Return the (X, Y) coordinate for the center point of the cell that contains the specified text.  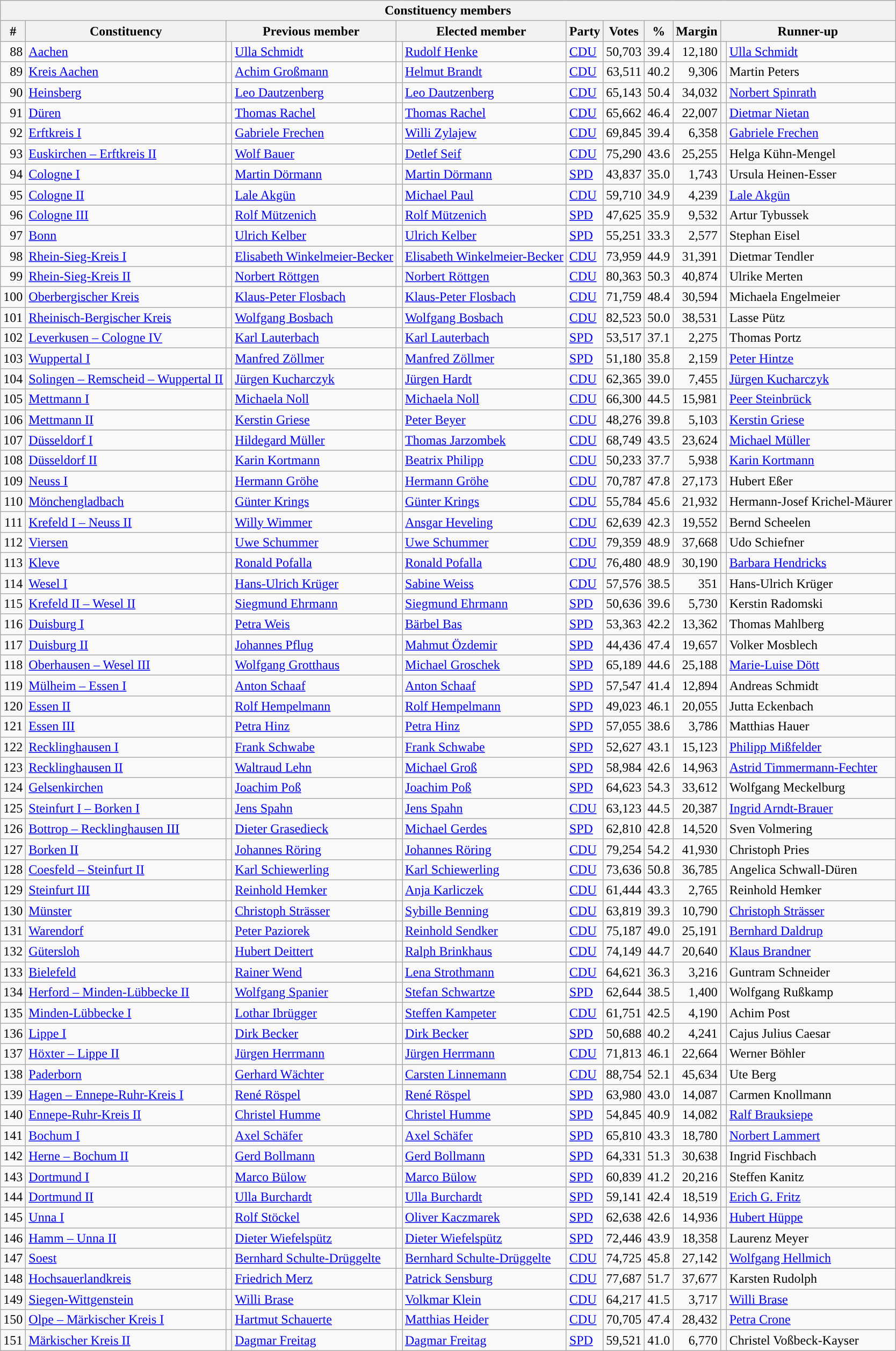
43.9 (659, 1238)
Jutta Eckenbach (811, 706)
Solingen – Remscheid – Wuppertal II (126, 379)
40,874 (697, 277)
75,187 (624, 931)
21,932 (697, 501)
Rudolf Henke (485, 52)
Volker Mosblech (811, 645)
141 (13, 1136)
Wuppertal I (126, 358)
36,785 (697, 869)
4,190 (697, 1013)
22,664 (697, 1054)
Düsseldorf I (126, 440)
123 (13, 767)
28,432 (697, 1320)
57,547 (624, 686)
Johannes Pflug (314, 645)
% (659, 31)
Steffen Kampeter (485, 1013)
Thomas Portz (811, 338)
Achim Post (811, 1013)
119 (13, 686)
88 (13, 52)
Bochum I (126, 1136)
Wolfgang Meckelburg (811, 788)
Matthias Heider (485, 1320)
47,625 (624, 215)
136 (13, 1033)
Mettmann II (126, 420)
34.9 (659, 195)
20,387 (697, 808)
Paderborn (126, 1074)
7,455 (697, 379)
Dietmar Tendler (811, 256)
Waltraud Lehn (314, 767)
Hubert Hüppe (811, 1217)
146 (13, 1238)
3,786 (697, 727)
Helga Kühn-Mengel (811, 154)
25,191 (697, 931)
Recklinghausen II (126, 767)
66,300 (624, 399)
39.3 (659, 911)
Cologne III (126, 215)
Anja Karliczek (485, 890)
Gütersloh (126, 952)
110 (13, 501)
96 (13, 215)
124 (13, 788)
34,032 (697, 92)
Borken II (126, 849)
62,365 (624, 379)
22,007 (697, 113)
131 (13, 931)
35.8 (659, 358)
Matthias Hauer (811, 727)
57,055 (624, 727)
Recklinghausen I (126, 747)
108 (13, 461)
41,930 (697, 849)
50,233 (624, 461)
91 (13, 113)
Christel Voßbeck-Kayser (811, 1340)
36.3 (659, 972)
63,980 (624, 1095)
Erich G. Fritz (811, 1197)
43.6 (659, 154)
Steinfurt I – Borken I (126, 808)
12,180 (697, 52)
88,754 (624, 1074)
116 (13, 624)
Votes (624, 31)
39.6 (659, 604)
93 (13, 154)
45.6 (659, 501)
Ursula Heinen-Esser (811, 174)
Lasse Pütz (811, 318)
111 (13, 522)
58,984 (624, 767)
43.1 (659, 747)
148 (13, 1279)
Gerhard Wächter (314, 1074)
6,358 (697, 133)
75,290 (624, 154)
50.0 (659, 318)
74,149 (624, 952)
54.2 (659, 849)
Hubert Deittert (314, 952)
41.2 (659, 1176)
52.1 (659, 1074)
Neuss I (126, 481)
150 (13, 1320)
3,216 (697, 972)
6,770 (697, 1340)
133 (13, 972)
122 (13, 747)
12,894 (697, 686)
Norbert Spinrath (811, 92)
Beatrix Philipp (485, 461)
Essen II (126, 706)
Dietmar Nietan (811, 113)
Sybille Benning (485, 911)
71,759 (624, 297)
13,362 (697, 624)
Mettmann I (126, 399)
Erftkreis I (126, 133)
3,717 (697, 1299)
20,216 (697, 1176)
37.7 (659, 461)
Sven Volmering (811, 829)
Mahmut Özdemir (485, 645)
55,784 (624, 501)
Ute Berg (811, 1074)
63,511 (624, 72)
Margin (697, 31)
18,358 (697, 1238)
64,217 (624, 1299)
76,480 (624, 563)
Michaela Engelmeier (811, 297)
Angelica Schwall-Düren (811, 869)
62,638 (624, 1217)
20,055 (697, 706)
105 (13, 399)
9,306 (697, 72)
57,576 (624, 583)
1,400 (697, 993)
39.8 (659, 420)
Bernhard Daldrup (811, 931)
37,668 (697, 542)
Volkmar Klein (485, 1299)
137 (13, 1054)
Bärbel Bas (485, 624)
Thomas Jarzombek (485, 440)
48,276 (624, 420)
Duisburg I (126, 624)
63,819 (624, 911)
Willi Zylajew (485, 133)
Wolf Bauer (314, 154)
89 (13, 72)
139 (13, 1095)
144 (13, 1197)
49.0 (659, 931)
Dortmund I (126, 1176)
40.9 (659, 1115)
Kleve (126, 563)
Marie-Luise Dött (811, 665)
53,363 (624, 624)
70,787 (624, 481)
Herford – Minden-Lübbecke II (126, 993)
Rhein-Sieg-Kreis II (126, 277)
35.0 (659, 174)
Ingrid Fischbach (811, 1156)
Michael Müller (811, 440)
43,837 (624, 174)
Peter Paziorek (314, 931)
10,790 (697, 911)
53,517 (624, 338)
30,594 (697, 297)
120 (13, 706)
Krefeld II – Wesel II (126, 604)
54.3 (659, 788)
14,087 (697, 1095)
44.9 (659, 256)
39.0 (659, 379)
2,577 (697, 235)
Michael Groß (485, 767)
19,657 (697, 645)
Cologne I (126, 174)
Hermann-Josef Krichel-Mäurer (811, 501)
Helmut Brandt (485, 72)
107 (13, 440)
Constituency members (448, 11)
4,239 (697, 195)
37.1 (659, 338)
Ralph Brinkhaus (485, 952)
Aachen (126, 52)
64,331 (624, 1156)
Märkischer Kreis II (126, 1340)
Andreas Schmidt (811, 686)
Michael Groschek (485, 665)
18,780 (697, 1136)
79,359 (624, 542)
Münster (126, 911)
97 (13, 235)
90 (13, 92)
Kreis Aachen (126, 72)
27,142 (697, 1259)
62,639 (624, 522)
Willy Wimmer (314, 522)
113 (13, 563)
15,123 (697, 747)
Hubert Eßer (811, 481)
Stefan Schwartze (485, 993)
14,082 (697, 1115)
33,612 (697, 788)
14,520 (697, 829)
Petra Crone (811, 1320)
50.8 (659, 869)
51.7 (659, 1279)
Mülheim – Essen I (126, 686)
142 (13, 1156)
59,141 (624, 1197)
140 (13, 1115)
Steinfurt III (126, 890)
51,180 (624, 358)
48.4 (659, 297)
2,275 (697, 338)
63,123 (624, 808)
82,523 (624, 318)
64,623 (624, 788)
51.3 (659, 1156)
Wolfgang Spanier (314, 993)
117 (13, 645)
Runner-up (808, 31)
Barbara Hendricks (811, 563)
Rhein-Sieg-Kreis I (126, 256)
52,627 (624, 747)
Leverkusen – Cologne IV (126, 338)
Party (584, 31)
Rolf Stöckel (314, 1217)
50,636 (624, 604)
Unna I (126, 1217)
Soest (126, 1259)
128 (13, 869)
Peter Beyer (485, 420)
Michael Paul (485, 195)
Lippe I (126, 1033)
106 (13, 420)
62,810 (624, 829)
Minden-Lübbecke I (126, 1013)
101 (13, 318)
55,251 (624, 235)
Siegen-Wittgenstein (126, 1299)
46.4 (659, 113)
109 (13, 481)
42.4 (659, 1197)
Dieter Grasedieck (314, 829)
126 (13, 829)
43.0 (659, 1095)
Wolfgang Hellmich (811, 1259)
Stephan Eisel (811, 235)
Christoph Pries (811, 849)
Heinsberg (126, 92)
59,521 (624, 1340)
Friedrich Merz (314, 1279)
38.6 (659, 727)
Oberhausen – Wesel III (126, 665)
60,839 (624, 1176)
Cajus Julius Caesar (811, 1033)
Euskirchen – Erftkreis II (126, 154)
42.3 (659, 522)
15,981 (697, 399)
64,621 (624, 972)
147 (13, 1259)
Essen III (126, 727)
Düren (126, 113)
Constituency (126, 31)
112 (13, 542)
5,103 (697, 420)
Reinhold Sendker (485, 931)
Norbert Lammert (811, 1136)
59,710 (624, 195)
1,743 (697, 174)
Bernd Scheelen (811, 522)
30,190 (697, 563)
Oberbergischer Kreis (126, 297)
Hamm – Unna II (126, 1238)
Hagen – Ennepe-Ruhr-Kreis I (126, 1095)
Peter Hintze (811, 358)
54,845 (624, 1115)
44,436 (624, 645)
Viersen (126, 542)
35.9 (659, 215)
41.0 (659, 1340)
37,677 (697, 1279)
149 (13, 1299)
118 (13, 665)
Warendorf (126, 931)
Cologne II (126, 195)
80,363 (624, 277)
69,845 (624, 133)
Ansgar Heveling (485, 522)
Höxter – Lippe II (126, 1054)
41.4 (659, 686)
102 (13, 338)
145 (13, 1217)
Bonn (126, 235)
Ralf Brauksiepe (811, 1115)
134 (13, 993)
103 (13, 358)
Hochsauerlandkreis (126, 1279)
Duisburg II (126, 645)
Elected member (481, 31)
4,241 (697, 1033)
129 (13, 890)
132 (13, 952)
127 (13, 849)
Guntram Schneider (811, 972)
Detlef Seif (485, 154)
Bottrop – Recklinghausen III (126, 829)
65,143 (624, 92)
143 (13, 1176)
100 (13, 297)
Bielefeld (126, 972)
99 (13, 277)
Petra Weis (314, 624)
45.8 (659, 1259)
121 (13, 727)
Martin Peters (811, 72)
Jürgen Hardt (485, 379)
68,749 (624, 440)
5,730 (697, 604)
Peer Steinbrück (811, 399)
Udo Schiefner (811, 542)
41.5 (659, 1299)
Laurenz Meyer (811, 1238)
79,254 (624, 849)
Dortmund II (126, 1197)
125 (13, 808)
Ulrike Merten (811, 277)
Kerstin Radomski (811, 604)
31,391 (697, 256)
5,938 (697, 461)
72,446 (624, 1238)
Achim Großmann (314, 72)
70,705 (624, 1320)
45,634 (697, 1074)
Ingrid Arndt-Brauer (811, 808)
Sabine Weiss (485, 583)
23,624 (697, 440)
65,662 (624, 113)
Hildegard Müller (314, 440)
95 (13, 195)
Thomas Mahlberg (811, 624)
19,552 (697, 522)
130 (13, 911)
Carmen Knollmann (811, 1095)
50,688 (624, 1033)
Oliver Kaczmarek (485, 1217)
27,173 (697, 481)
42.2 (659, 624)
104 (13, 379)
Patrick Sensburg (485, 1279)
Astrid Timmermann-Fechter (811, 767)
61,751 (624, 1013)
Ennepe-Ruhr-Kreis II (126, 1115)
14,963 (697, 767)
9,532 (697, 215)
Michael Gerdes (485, 829)
73,636 (624, 869)
Wesel I (126, 583)
Olpe – Märkischer Kreis I (126, 1320)
Previous member (312, 31)
351 (697, 583)
65,189 (624, 665)
Artur Tybussek (811, 215)
Lothar Ibrügger (314, 1013)
Rheinisch-Bergischer Kreis (126, 318)
98 (13, 256)
2,765 (697, 890)
Steffen Kanitz (811, 1176)
42.8 (659, 829)
20,640 (697, 952)
151 (13, 1340)
38,531 (697, 318)
Rainer Wend (314, 972)
Wolfgang Rußkamp (811, 993)
135 (13, 1013)
33.3 (659, 235)
92 (13, 133)
Krefeld I – Neuss II (126, 522)
71,813 (624, 1054)
61,444 (624, 890)
114 (13, 583)
Mönchengladbach (126, 501)
65,810 (624, 1136)
49,023 (624, 706)
73,959 (624, 256)
2,159 (697, 358)
138 (13, 1074)
44.7 (659, 952)
Hartmut Schauerte (314, 1320)
77,687 (624, 1279)
Düsseldorf II (126, 461)
Karsten Rudolph (811, 1279)
42.5 (659, 1013)
Herne – Bochum II (126, 1156)
62,644 (624, 993)
94 (13, 174)
44.6 (659, 665)
50,703 (624, 52)
Coesfeld – Steinfurt II (126, 869)
43.5 (659, 440)
30,638 (697, 1156)
25,255 (697, 154)
Carsten Linnemann (485, 1074)
Philipp Mißfelder (811, 747)
50.3 (659, 277)
# (13, 31)
Werner Böhler (811, 1054)
25,188 (697, 665)
74,725 (624, 1259)
Lena Strothmann (485, 972)
Klaus Brandner (811, 952)
50.4 (659, 92)
115 (13, 604)
Wolfgang Grotthaus (314, 665)
47.8 (659, 481)
Gelsenkirchen (126, 788)
18,519 (697, 1197)
14,936 (697, 1217)
